Output the (X, Y) coordinate of the center of the cell containing the given text.  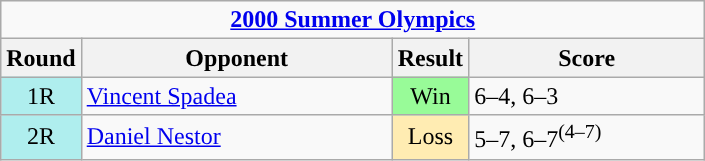
2000 Summer Olympics (353, 20)
Daniel Nestor (236, 138)
1R (41, 96)
Round (41, 58)
Loss (430, 138)
5–7, 6–7(4–7) (587, 138)
2R (41, 138)
Vincent Spadea (236, 96)
Result (430, 58)
6–4, 6–3 (587, 96)
Win (430, 96)
Score (587, 58)
Opponent (236, 58)
